Search for the cell housing the specified text and yield its (x, y) center coordinate. 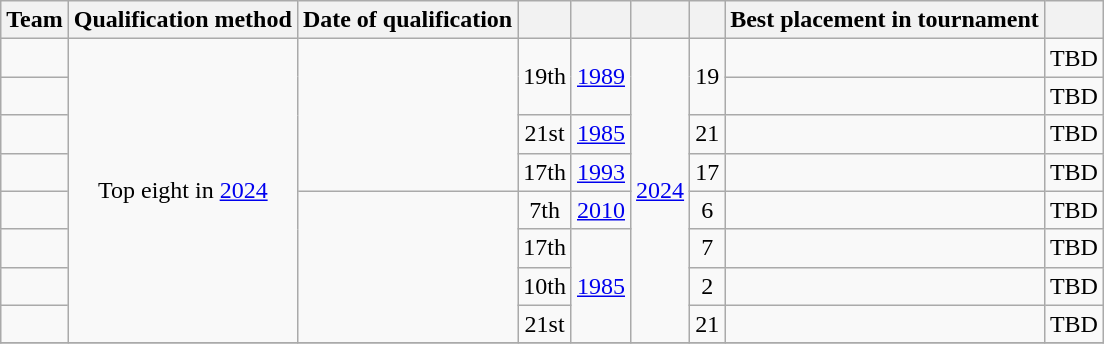
Team (35, 20)
7th (545, 210)
1989 (600, 77)
Best placement in tournament (885, 20)
2010 (600, 210)
19th (545, 77)
2 (708, 286)
10th (545, 286)
6 (708, 210)
19 (708, 77)
1993 (600, 172)
17 (708, 172)
7 (708, 248)
Top eight in 2024 (182, 191)
Date of qualification (407, 20)
2024 (660, 191)
Qualification method (182, 20)
